Search for the cell housing the specified text and yield its (X, Y) center coordinate. 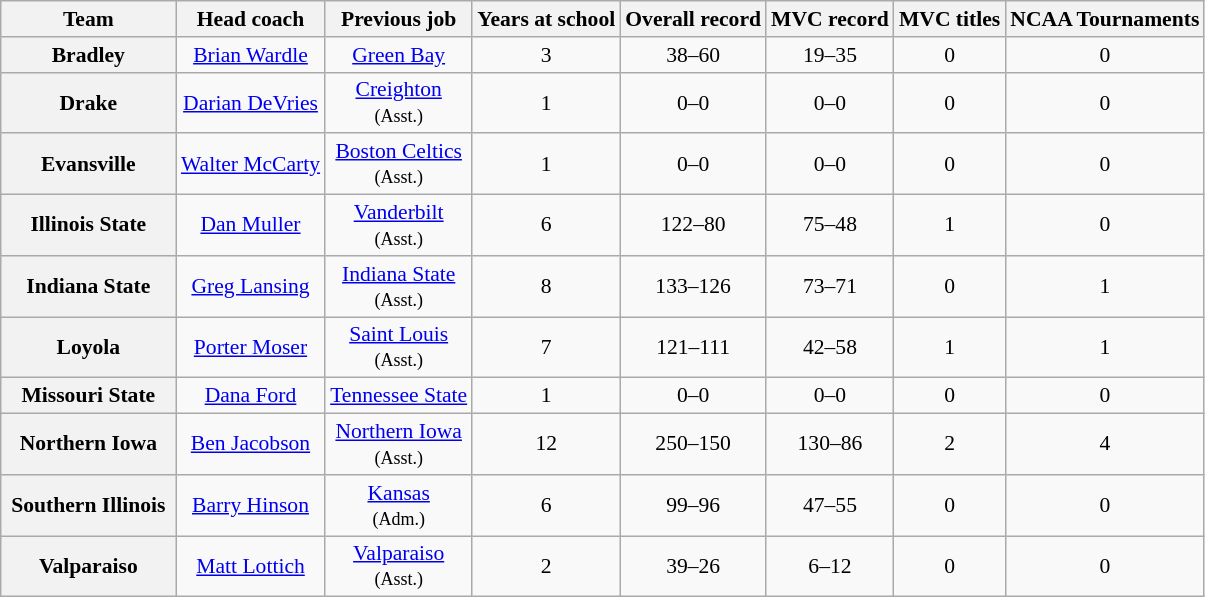
6–12 (830, 566)
Greg Lansing (250, 286)
Previous job (398, 19)
Boston Celtics(Asst.) (398, 164)
Indiana State (88, 286)
Team (88, 19)
Tennessee State (398, 396)
42–58 (830, 348)
38–60 (693, 55)
Evansville (88, 164)
Illinois State (88, 226)
12 (546, 444)
130–86 (830, 444)
NCAA Tournaments (1104, 19)
Years at school (546, 19)
8 (546, 286)
250–150 (693, 444)
Indiana State(Asst.) (398, 286)
7 (546, 348)
99–96 (693, 506)
Matt Lottich (250, 566)
Walter McCarty (250, 164)
47–55 (830, 506)
Dan Muller (250, 226)
Valparaiso(Asst.) (398, 566)
75–48 (830, 226)
Loyola (88, 348)
73–71 (830, 286)
133–126 (693, 286)
122–80 (693, 226)
19–35 (830, 55)
4 (1104, 444)
Barry Hinson (250, 506)
Brian Wardle (250, 55)
Southern Illinois (88, 506)
Northern Iowa (88, 444)
121–111 (693, 348)
Head coach (250, 19)
Dana Ford (250, 396)
Valparaiso (88, 566)
MVC record (830, 19)
Vanderbilt(Asst.) (398, 226)
Kansas(Adm.) (398, 506)
3 (546, 55)
Ben Jacobson (250, 444)
Northern Iowa(Asst.) (398, 444)
Overall record (693, 19)
Drake (88, 102)
39–26 (693, 566)
Green Bay (398, 55)
Darian DeVries (250, 102)
Creighton(Asst.) (398, 102)
Saint Louis(Asst.) (398, 348)
Bradley (88, 55)
Porter Moser (250, 348)
MVC titles (950, 19)
Missouri State (88, 396)
